Search for the cell housing the specified text and yield its (x, y) center coordinate. 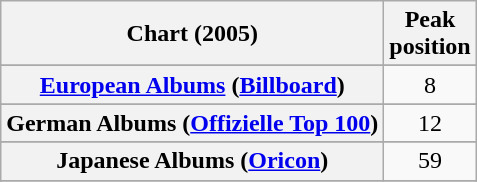
8 (430, 85)
European Albums (Billboard) (192, 85)
12 (430, 123)
59 (430, 161)
Chart (2005) (192, 34)
German Albums (Offizielle Top 100) (192, 123)
Japanese Albums (Oricon) (192, 161)
Peakposition (430, 34)
